Provide the [X, Y] coordinate of the cell's center where the given text is located.  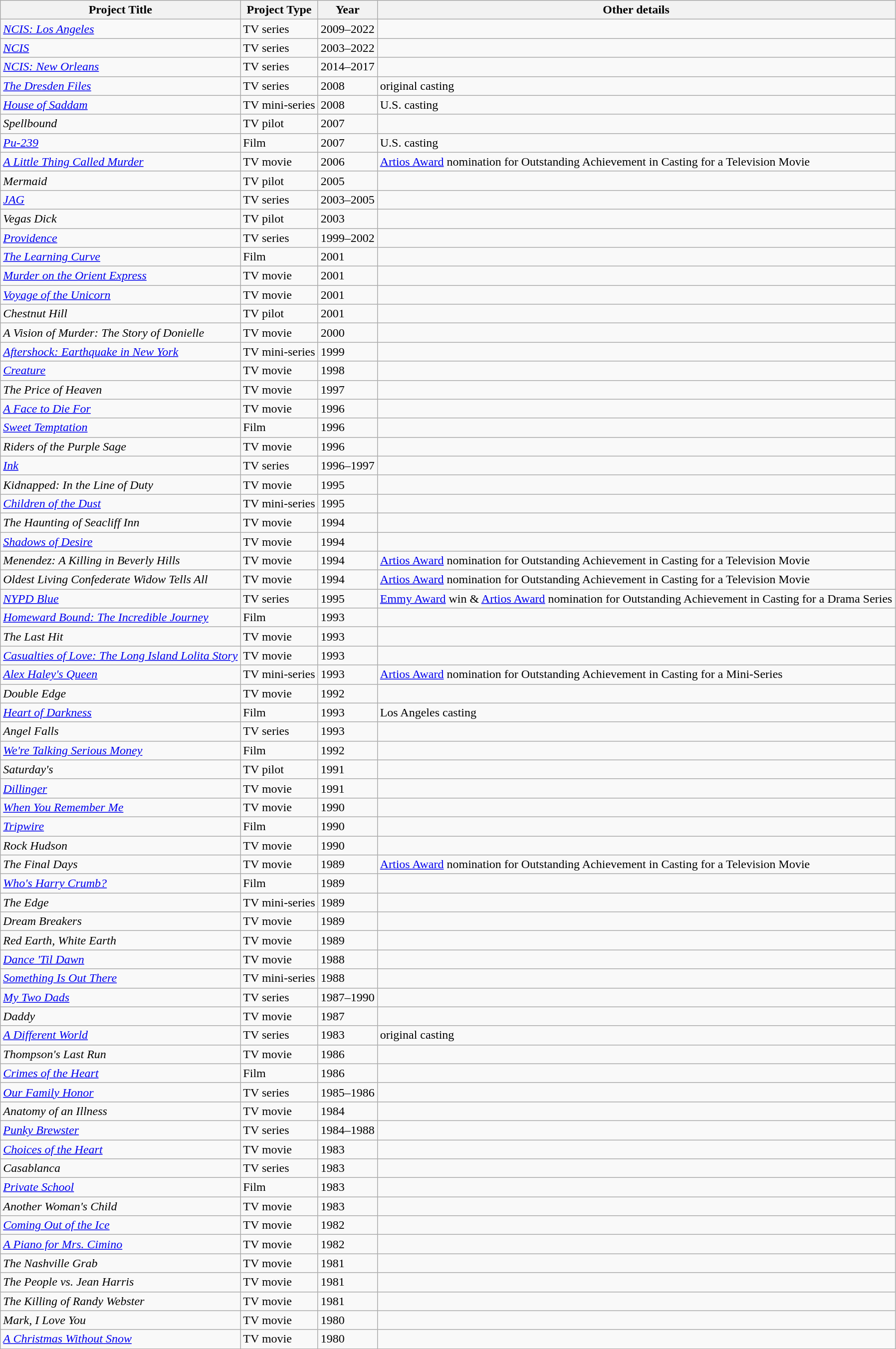
The Price of Heaven [121, 390]
A Vision of Murder: The Story of Donielle [121, 333]
House of Saddam [121, 105]
JAG [121, 200]
Rock Hudson [121, 846]
Double Edge [121, 693]
Coming Out of the Ice [121, 1225]
1987–1990 [347, 997]
Voyage of the Unicorn [121, 295]
Private School [121, 1187]
Anatomy of an Illness [121, 1111]
Spellbound [121, 124]
2003–2005 [347, 200]
NCIS: New Orleans [121, 67]
1999–2002 [347, 238]
The Dresden Files [121, 86]
NYPD Blue [121, 599]
Other details [636, 10]
Chestnut Hill [121, 314]
Vegas Dick [121, 219]
Tripwire [121, 826]
A Different World [121, 1035]
1997 [347, 390]
Emmy Award win & Artios Award nomination for Outstanding Achievement in Casting for a Drama Series [636, 599]
2000 [347, 333]
A Face to Die For [121, 409]
Year [347, 10]
Murder on the Orient Express [121, 276]
2003–2022 [347, 48]
Casualties of Love: The Long Island Lolita Story [121, 656]
The Edge [121, 902]
The Haunting of Seacliff Inn [121, 522]
Children of the Dust [121, 503]
Menendez: A Killing in Beverly Hills [121, 561]
Shadows of Desire [121, 541]
The People vs. Jean Harris [121, 1282]
Daddy [121, 1016]
Aftershock: Earthquake in New York [121, 352]
Ink [121, 465]
Dream Breakers [121, 921]
1996–1997 [347, 465]
Kidnapped: In the Line of Duty [121, 484]
Project Type [279, 10]
Dillinger [121, 788]
A Little Thing Called Murder [121, 162]
NCIS: Los Angeles [121, 29]
NCIS [121, 48]
A Piano for Mrs. Cimino [121, 1244]
Choices of the Heart [121, 1149]
Saturday's [121, 769]
Dance 'Til Dawn [121, 959]
Our Family Honor [121, 1092]
Alex Haley's Queen [121, 674]
My Two Dads [121, 997]
We're Talking Serious Money [121, 750]
Oldest Living Confederate Widow Tells All [121, 580]
Artios Award nomination for Outstanding Achievement in Casting for a Mini-Series [636, 674]
1999 [347, 352]
Sweet Temptation [121, 428]
Who's Harry Crumb? [121, 884]
Angel Falls [121, 731]
Los Angeles casting [636, 712]
Another Woman's Child [121, 1206]
1984 [347, 1111]
Casablanca [121, 1168]
Punky Brewster [121, 1130]
Project Title [121, 10]
2009–2022 [347, 29]
Mermaid [121, 181]
The Learning Curve [121, 257]
A Christmas Without Snow [121, 1339]
The Final Days [121, 865]
Something Is Out There [121, 978]
Crimes of the Heart [121, 1073]
Riders of the Purple Sage [121, 447]
2014–2017 [347, 67]
When You Remember Me [121, 807]
Homeward Bound: The Incredible Journey [121, 618]
1984–1988 [347, 1130]
Red Earth, White Earth [121, 940]
Pu-239 [121, 143]
1985–1986 [347, 1092]
Providence [121, 238]
Mark, I Love You [121, 1320]
2003 [347, 219]
The Last Hit [121, 637]
1998 [347, 371]
Heart of Darkness [121, 712]
The Nashville Grab [121, 1263]
2005 [347, 181]
Creature [121, 371]
Thompson's Last Run [121, 1054]
2006 [347, 162]
The Killing of Randy Webster [121, 1301]
1987 [347, 1016]
